From the cell containing the given text, extract its center point as (x, y) coordinate. 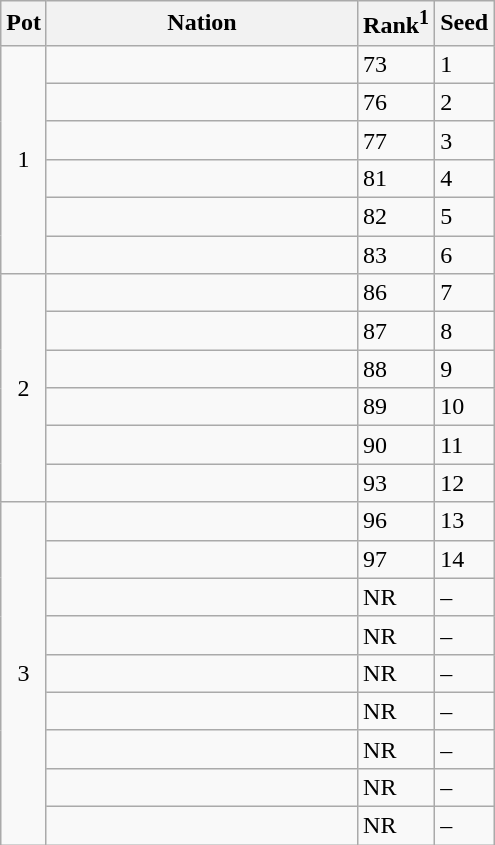
11 (464, 445)
89 (396, 407)
9 (464, 369)
5 (464, 217)
81 (396, 178)
96 (396, 521)
73 (396, 64)
87 (396, 331)
7 (464, 293)
12 (464, 483)
97 (396, 559)
88 (396, 369)
4 (464, 178)
76 (396, 102)
Rank1 (396, 24)
14 (464, 559)
93 (396, 483)
77 (396, 140)
Nation (202, 24)
10 (464, 407)
Seed (464, 24)
6 (464, 255)
13 (464, 521)
90 (396, 445)
8 (464, 331)
86 (396, 293)
Pot (24, 24)
83 (396, 255)
82 (396, 217)
